Locate the cell with the specified text and output its [X, Y] center coordinate. 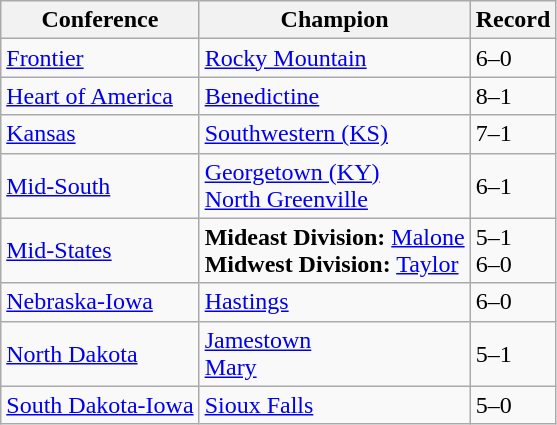
JamestownMary [334, 354]
Frontier [100, 58]
Hastings [334, 302]
Champion [334, 20]
Georgetown (KY)North Greenville [334, 186]
Southwestern (KS) [334, 134]
Heart of America [100, 96]
North Dakota [100, 354]
Kansas [100, 134]
Benedictine [334, 96]
Nebraska-Iowa [100, 302]
Mid-South [100, 186]
5–0 [513, 405]
Mid-States [100, 250]
5–1 [513, 354]
Record [513, 20]
Conference [100, 20]
South Dakota-Iowa [100, 405]
Rocky Mountain [334, 58]
6–1 [513, 186]
Mideast Division: MaloneMidwest Division: Taylor [334, 250]
7–1 [513, 134]
8–1 [513, 96]
5–16–0 [513, 250]
Sioux Falls [334, 405]
